Return [x, y] of the center of cell containing provided text 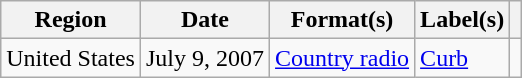
Region [71, 20]
United States [71, 58]
July 9, 2007 [204, 58]
Date [204, 20]
Country radio [342, 58]
Label(s) [462, 20]
Format(s) [342, 20]
Curb [462, 58]
